Extract the (X, Y) coordinate from the center of the cell holding the provided text.  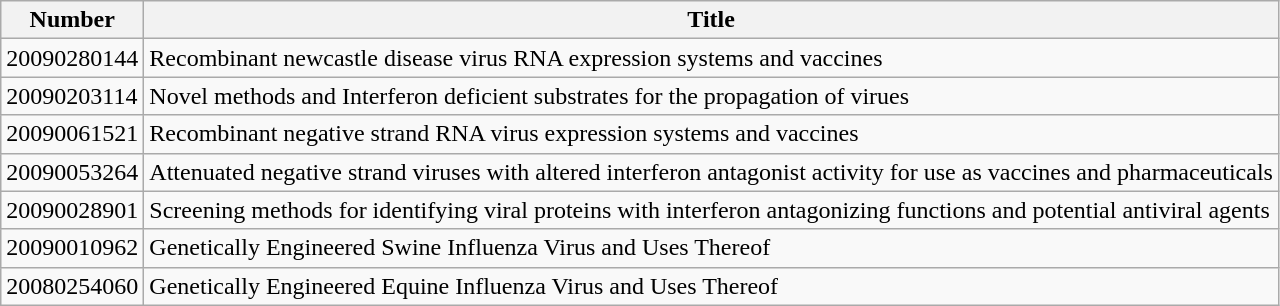
20090053264 (72, 172)
Title (712, 20)
Screening methods for identifying viral proteins with interferon antagonizing functions and potential antiviral agents (712, 210)
20090203114 (72, 96)
Attenuated negative strand viruses with altered interferon antagonist activity for use as vaccines and pharmaceuticals (712, 172)
Recombinant newcastle disease virus RNA expression systems and vaccines (712, 58)
Genetically Engineered Equine Influenza Virus and Uses Thereof (712, 286)
Novel methods and Interferon deficient substrates for the propagation of virues (712, 96)
20090028901 (72, 210)
Number (72, 20)
Recombinant negative strand RNA virus expression systems and vaccines (712, 134)
Genetically Engineered Swine Influenza Virus and Uses Thereof (712, 248)
20080254060 (72, 286)
20090010962 (72, 248)
20090280144 (72, 58)
20090061521 (72, 134)
